Detect which cell encompasses the target text, then output its (x, y) center coordinate. 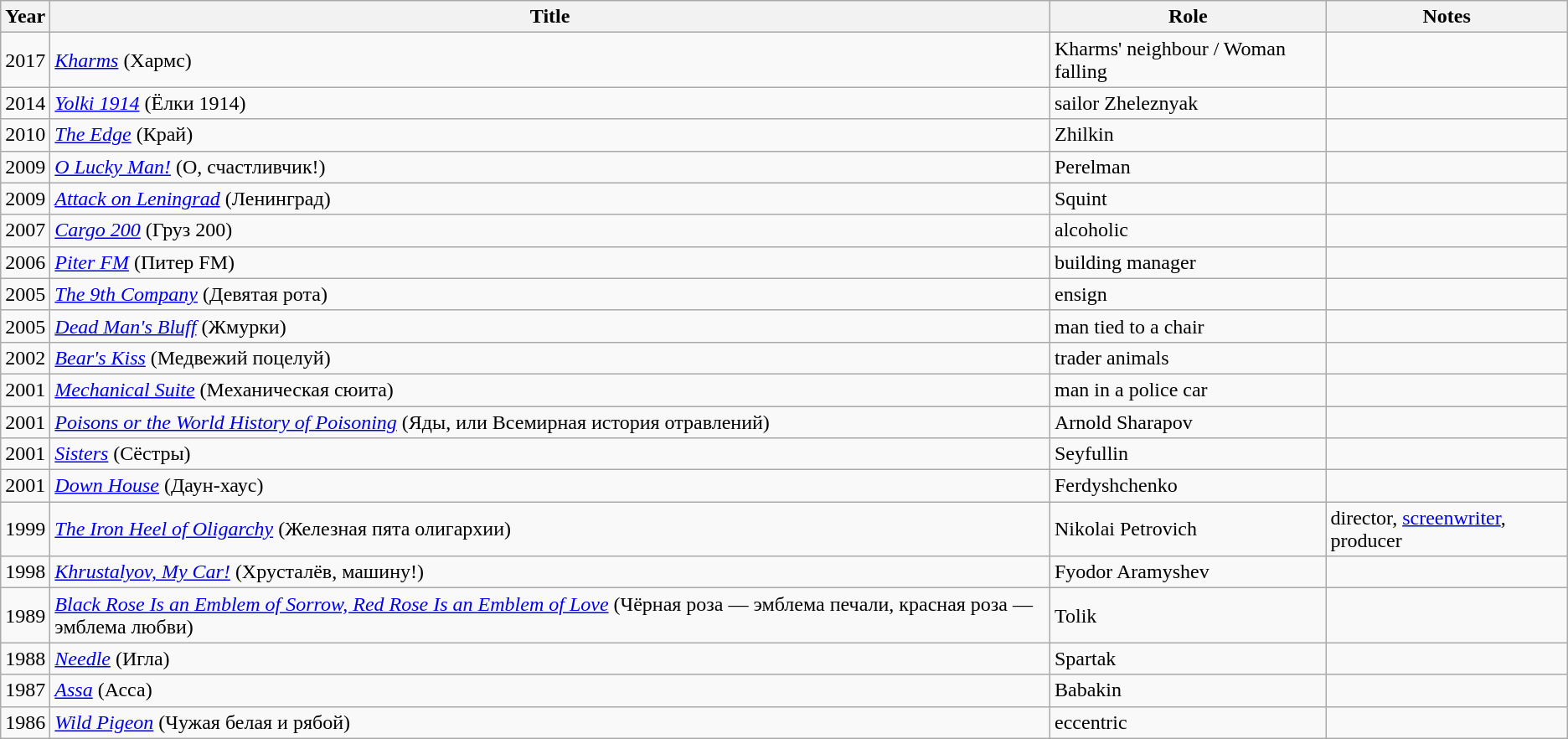
Notes (1447, 17)
Yolki 1914 (Ёлки 1914) (550, 103)
Attack on Leningrad (Ленинград) (550, 199)
Role (1188, 17)
Poisons or the World History of Poisoning (Яды, или Всемирная история отравлений) (550, 421)
ensign (1188, 294)
Wild Pigeon (Чужая белая и рябой) (550, 722)
Piter FM (Питер FM) (550, 262)
2017 (25, 60)
trader animals (1188, 358)
Sisters (Сёстры) (550, 454)
The 9th Company (Девятая рота) (550, 294)
Kharms' neighbour / Woman falling (1188, 60)
Bear's Kiss (Медвежий поцелуй) (550, 358)
building manager (1188, 262)
Spartak (1188, 659)
Ferdyshchenko (1188, 486)
Nikolai Petrovich (1188, 530)
Needle (Игла) (550, 659)
sailor Zheleznyak (1188, 103)
Year (25, 17)
Tolik (1188, 615)
1988 (25, 659)
1989 (25, 615)
2002 (25, 358)
1987 (25, 690)
1986 (25, 722)
2014 (25, 103)
The Edge (Край) (550, 135)
Dead Man's Bluff (Жмурки) (550, 326)
Assa (Асса) (550, 690)
Seyfullin (1188, 454)
2006 (25, 262)
Down House (Даун-хаус) (550, 486)
director, screenwriter, producer (1447, 530)
1999 (25, 530)
2007 (25, 230)
man in a police car (1188, 390)
Kharms (Хармс) (550, 60)
Zhilkin (1188, 135)
2010 (25, 135)
man tied to a chair (1188, 326)
Perelman (1188, 167)
1998 (25, 572)
Title (550, 17)
O Lucky Man! (О, счастливчик!) (550, 167)
Arnold Sharapov (1188, 421)
alcoholic (1188, 230)
Babakin (1188, 690)
Khrustalyov, My Car! (Хрусталёв, машину!) (550, 572)
eccentric (1188, 722)
Fyodor Aramyshev (1188, 572)
Mechanical Suite (Механическая сюита) (550, 390)
The Iron Heel of Oligarchy (Железная пята олигархии) (550, 530)
Cargo 200 (Груз 200) (550, 230)
Black Rose Is an Emblem of Sorrow, Red Rose Is an Emblem of Love (Чёрная роза — эмблема печали, красная роза — эмблема любви) (550, 615)
Squint (1188, 199)
